Find where the given text appears and provide that cell's center as [x, y] coordinate. 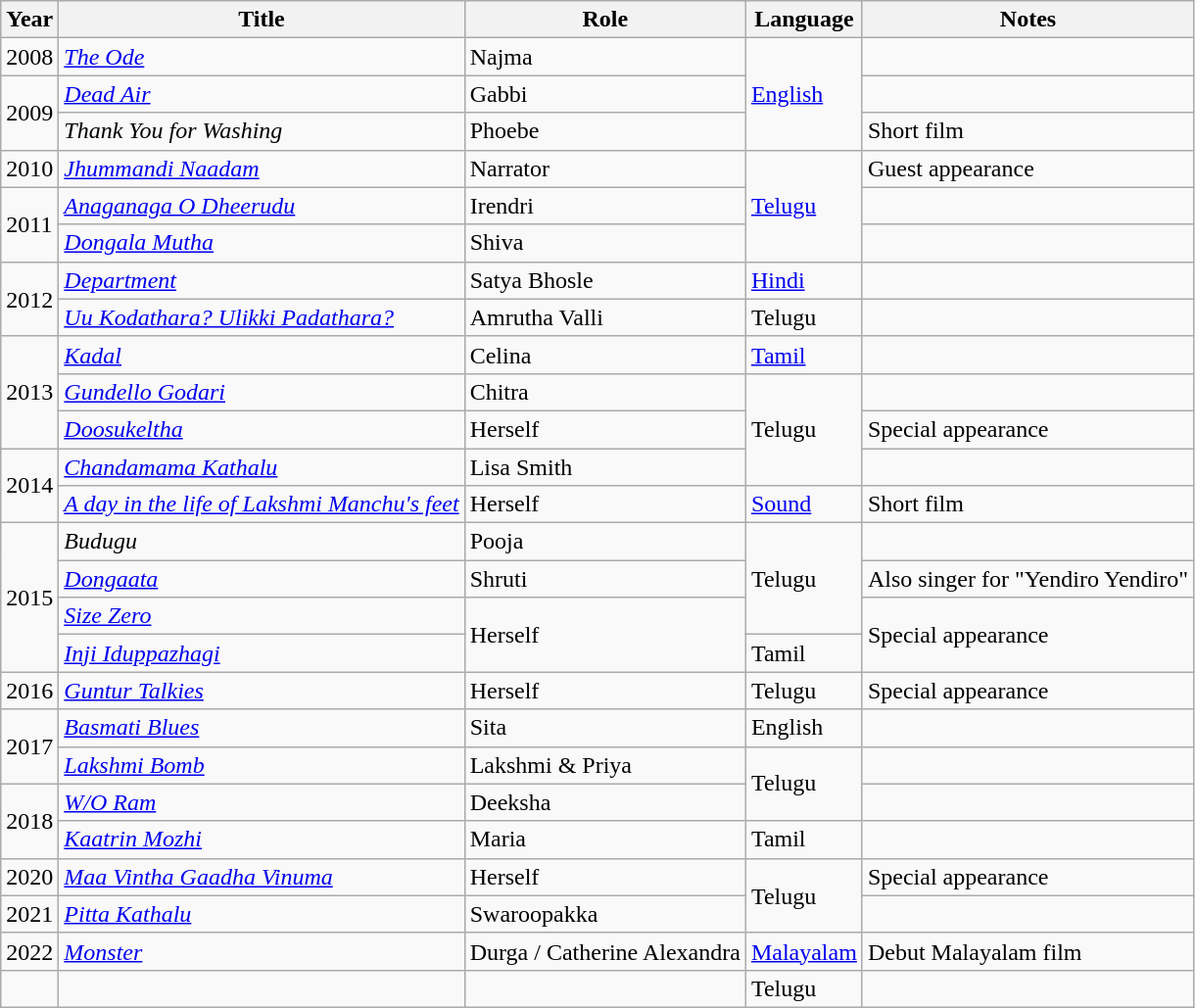
2017 [29, 746]
Lakshmi Bomb [262, 765]
Notes [1028, 20]
Najma [605, 57]
2009 [29, 113]
Year [29, 20]
Kadal [262, 355]
Durga / Catherine Alexandra [605, 951]
Title [262, 20]
Guest appearance [1028, 168]
2022 [29, 951]
Malayalam [803, 951]
Irendri [605, 206]
Maria [605, 840]
Pitta Kathalu [262, 914]
2010 [29, 168]
Maa Vintha Gaadha Vinuma [262, 877]
Deeksha [605, 802]
Dongaata [262, 579]
Role [605, 20]
Anaganaga O Dheerudu [262, 206]
Narrator [605, 168]
Lakshmi & Priya [605, 765]
2012 [29, 299]
Inji Iduppazhagi [262, 653]
Amrutha Valli [605, 317]
Dongala Mutha [262, 243]
Chitra [605, 392]
Gundello Godari [262, 392]
Size Zero [262, 616]
2021 [29, 914]
The Ode [262, 57]
2020 [29, 877]
2014 [29, 486]
Hindi [803, 280]
Budugu [262, 542]
Uu Kodathara? Ulikki Padathara? [262, 317]
Gabbi [605, 94]
Sita [605, 728]
2015 [29, 598]
W/O Ram [262, 802]
2018 [29, 821]
A day in the life of Lakshmi Manchu's feet [262, 504]
Monster [262, 951]
Language [803, 20]
2011 [29, 224]
Jhummandi Naadam [262, 168]
Kaatrin Mozhi [262, 840]
2013 [29, 392]
Guntur Talkies [262, 691]
Shiva [605, 243]
Doosukeltha [262, 429]
Chandamama Kathalu [262, 467]
Dead Air [262, 94]
Celina [605, 355]
Also singer for "Yendiro Yendiro" [1028, 579]
Debut Malayalam film [1028, 951]
Swaroopakka [605, 914]
Phoebe [605, 131]
Basmati Blues [262, 728]
2008 [29, 57]
Shruti [605, 579]
2016 [29, 691]
Pooja [605, 542]
Satya Bhosle [605, 280]
Thank You for Washing [262, 131]
Lisa Smith [605, 467]
Sound [803, 504]
Department [262, 280]
